Search for the cell housing the specified text and yield its (x, y) center coordinate. 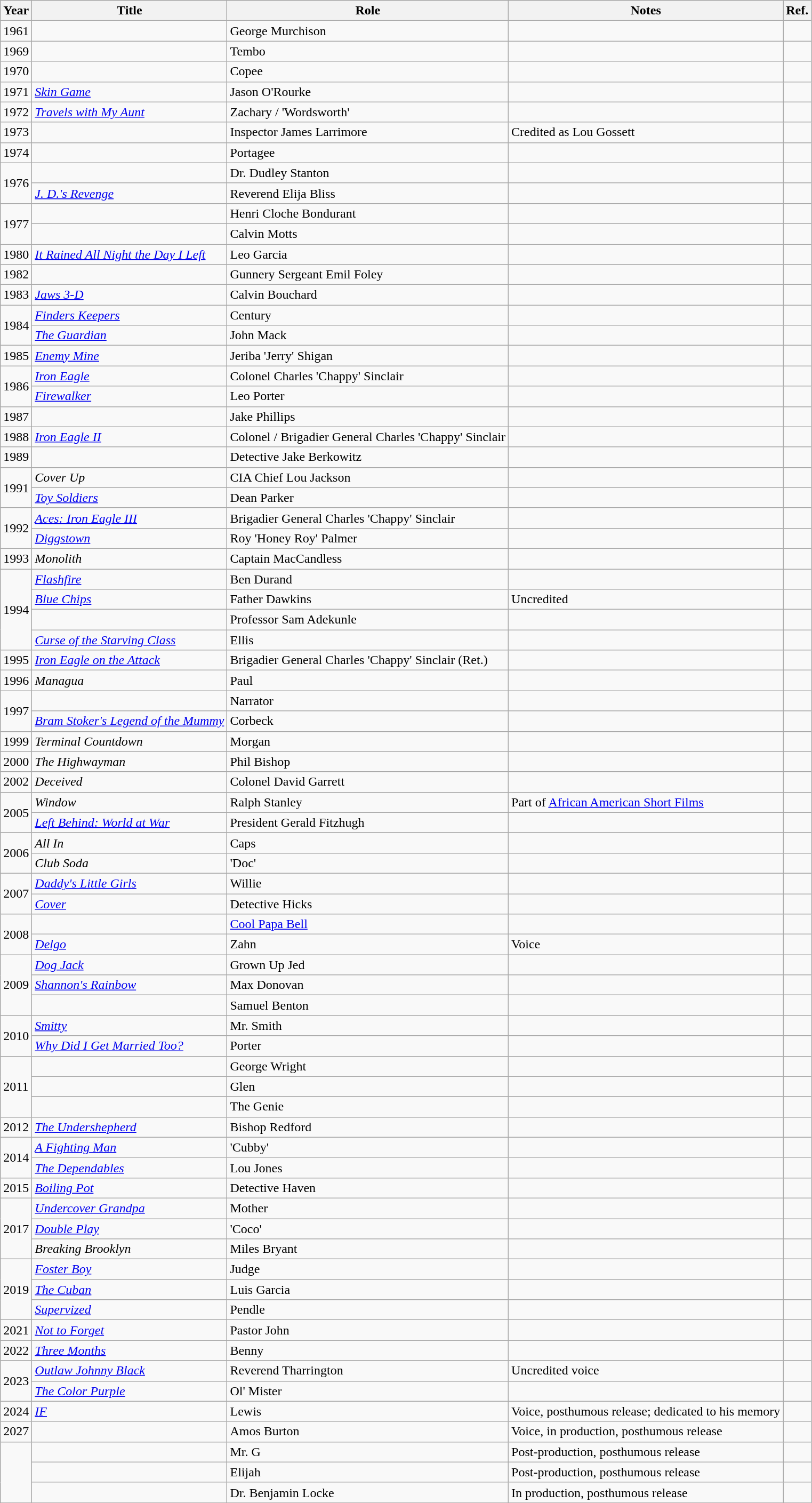
'Coco' (368, 1228)
J. D.'s Revenge (130, 193)
Judge (368, 1269)
1991 (16, 487)
1987 (16, 417)
2009 (16, 985)
Grown Up Jed (368, 965)
Lewis (368, 1411)
Year (16, 11)
1985 (16, 356)
Caps (368, 843)
Three Months (130, 1350)
Undercover Grandpa (130, 1208)
1969 (16, 51)
2017 (16, 1228)
Monolith (130, 558)
Zahn (368, 945)
1992 (16, 528)
1983 (16, 295)
Reverend Elija Bliss (368, 193)
Travels with My Aunt (130, 112)
Ben Durand (368, 579)
Double Play (130, 1228)
1973 (16, 132)
2024 (16, 1411)
Detective Jake Berkowitz (368, 457)
2015 (16, 1188)
Narrator (368, 701)
Supervized (130, 1310)
The Dependables (130, 1168)
Zachary / 'Wordsworth' (368, 112)
1995 (16, 660)
Pendle (368, 1310)
Dean Parker (368, 498)
2005 (16, 812)
'Cubby' (368, 1147)
'Doc' (368, 863)
Bram Stoker's Legend of the Mummy (130, 721)
Inspector James Larrimore (368, 132)
1982 (16, 275)
Managua (130, 681)
Uncredited voice (646, 1371)
Toy Soldiers (130, 498)
Roy 'Honey Roy' Palmer (368, 538)
1997 (16, 711)
Porter (368, 1046)
Role (368, 11)
Benny (368, 1350)
Captain MacCandless (368, 558)
1989 (16, 457)
The Highwayman (130, 762)
Copee (368, 71)
Lou Jones (368, 1168)
Bishop Redford (368, 1127)
Ellis (368, 640)
Willie (368, 883)
1971 (16, 92)
1977 (16, 223)
2014 (16, 1157)
Voice (646, 945)
Club Soda (130, 863)
Blue Chips (130, 599)
Enemy Mine (130, 356)
Deceived (130, 782)
Cover (130, 904)
Professor Sam Adekunle (368, 620)
Mr. G (368, 1452)
2010 (16, 1036)
Calvin Motts (368, 234)
2023 (16, 1381)
Dr. Dudley Stanton (368, 173)
Mr. Smith (368, 1026)
1976 (16, 183)
Breaking Brooklyn (130, 1249)
Mother (368, 1208)
The Genie (368, 1107)
Samuel Benton (368, 1005)
Left Behind: World at War (130, 822)
Ol' Mister (368, 1391)
2006 (16, 853)
Iron Eagle (130, 376)
Brigadier General Charles 'Chappy' Sinclair (368, 518)
Foster Boy (130, 1269)
Leo Porter (368, 396)
Uncredited (646, 599)
1986 (16, 386)
The Color Purple (130, 1391)
1999 (16, 741)
President Gerald Fitzhugh (368, 822)
2022 (16, 1350)
John Mack (368, 335)
Phil Bishop (368, 762)
Jake Phillips (368, 417)
Luis Garcia (368, 1290)
Firewalker (130, 396)
2019 (16, 1290)
Paul (368, 681)
Morgan (368, 741)
Voice, in production, posthumous release (646, 1432)
Iron Eagle II (130, 437)
Detective Haven (368, 1188)
Max Donovan (368, 985)
Delgo (130, 945)
2021 (16, 1330)
1974 (16, 153)
Daddy's Little Girls (130, 883)
Voice, posthumous release; dedicated to his memory (646, 1411)
1984 (16, 325)
The Cuban (130, 1290)
Aces: Iron Eagle III (130, 518)
Gunnery Sergeant Emil Foley (368, 275)
1961 (16, 31)
Brigadier General Charles 'Chappy' Sinclair (Ret.) (368, 660)
Ralph Stanley (368, 802)
Part of African American Short Films (646, 802)
Cover Up (130, 477)
Henri Cloche Bondurant (368, 213)
Iron Eagle on the Attack (130, 660)
Amos Burton (368, 1432)
CIA Chief Lou Jackson (368, 477)
Boiling Pot (130, 1188)
2027 (16, 1432)
Elijah (368, 1472)
Miles Bryant (368, 1249)
Detective Hicks (368, 904)
1996 (16, 681)
Colonel David Garrett (368, 782)
George Wright (368, 1066)
1994 (16, 609)
Dog Jack (130, 965)
Finders Keepers (130, 315)
Portagee (368, 153)
Outlaw Johnny Black (130, 1371)
Pastor John (368, 1330)
Ref. (798, 11)
The Undershepherd (130, 1127)
A Fighting Man (130, 1147)
All In (130, 843)
Why Did I Get Married Too? (130, 1046)
Smitty (130, 1026)
Colonel Charles 'Chappy' Sinclair (368, 376)
1993 (16, 558)
Jaws 3-D (130, 295)
Shannon's Rainbow (130, 985)
Corbeck (368, 721)
Terminal Countdown (130, 741)
Jeriba 'Jerry' Shigan (368, 356)
Title (130, 11)
Flashfire (130, 579)
2008 (16, 934)
Colonel / Brigadier General Charles 'Chappy' Sinclair (368, 437)
Father Dawkins (368, 599)
Reverend Tharrington (368, 1371)
2012 (16, 1127)
Not to Forget (130, 1330)
Notes (646, 11)
2002 (16, 782)
Tembo (368, 51)
Curse of the Starving Class (130, 640)
1972 (16, 112)
Jason O'Rourke (368, 92)
Glen (368, 1086)
Century (368, 315)
Dr. Benjamin Locke (368, 1492)
It Rained All Night the Day I Left (130, 254)
Cool Papa Bell (368, 924)
Skin Game (130, 92)
IF (130, 1411)
Diggstown (130, 538)
2007 (16, 893)
George Murchison (368, 31)
Window (130, 802)
1970 (16, 71)
2000 (16, 762)
In production, posthumous release (646, 1492)
1988 (16, 437)
2011 (16, 1086)
Leo Garcia (368, 254)
The Guardian (130, 335)
Credited as Lou Gossett (646, 132)
1980 (16, 254)
Calvin Bouchard (368, 295)
